Scan for the cell matching the given text and deliver its (x, y) coordinate at center. 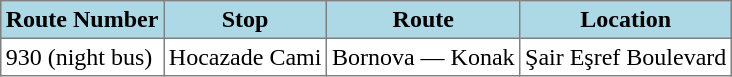
Route (424, 20)
Şair Eşref Boulevard (626, 57)
Route Number (82, 20)
Stop (246, 20)
Location (626, 20)
930 (night bus) (82, 57)
Bornova — Konak (424, 57)
Hocazade Cami (246, 57)
